Find where the given text appears and provide that cell's center as (X, Y) coordinate. 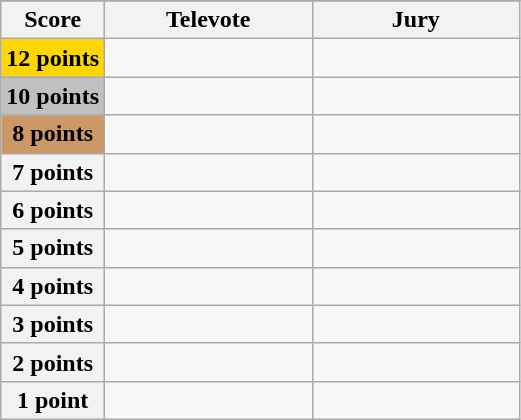
4 points (53, 286)
8 points (53, 134)
10 points (53, 96)
3 points (53, 324)
6 points (53, 210)
5 points (53, 248)
1 point (53, 400)
7 points (53, 172)
Jury (416, 20)
2 points (53, 362)
Score (53, 20)
Televote (209, 20)
12 points (53, 58)
